Detect which cell encompasses the target text, then output its [x, y] center coordinate. 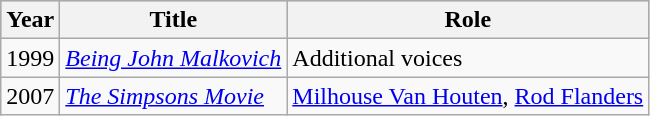
Being John Malkovich [174, 58]
1999 [30, 58]
Title [174, 20]
2007 [30, 96]
Year [30, 20]
Additional voices [468, 58]
Role [468, 20]
Milhouse Van Houten, Rod Flanders [468, 96]
The Simpsons Movie [174, 96]
